Find where the given text appears and provide that cell's center as (x, y) coordinate. 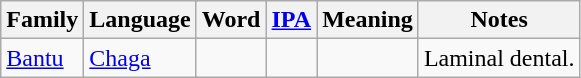
Family (42, 20)
Chaga (140, 58)
Laminal dental. (499, 58)
Language (140, 20)
Word (231, 20)
IPA (292, 20)
Bantu (42, 58)
Notes (499, 20)
Meaning (368, 20)
